Capture the cell that displays the provided text and extract its [x, y] central coordinate. 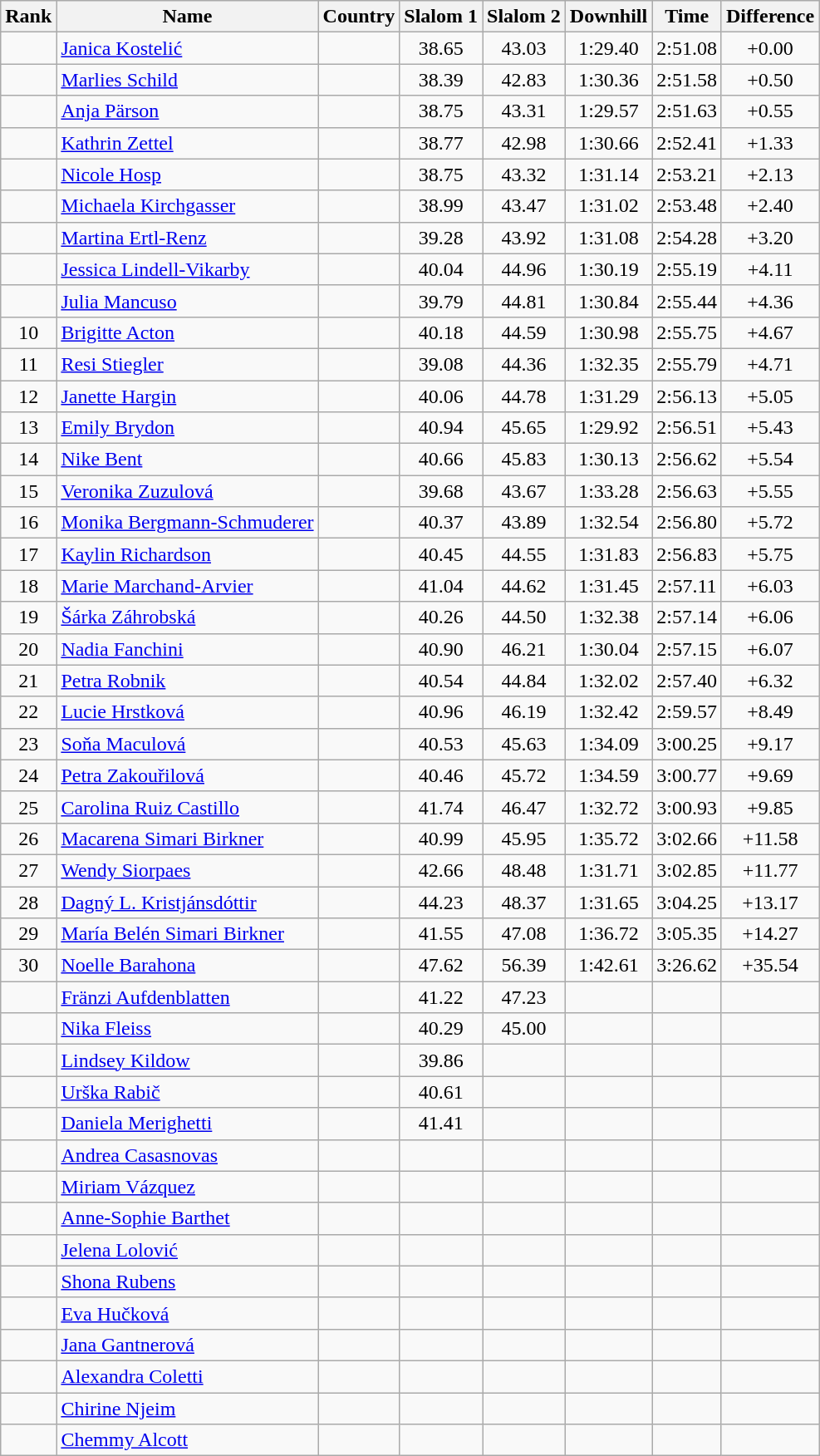
46.47 [524, 807]
44.81 [524, 301]
1:31.71 [608, 870]
3:00.77 [687, 775]
Nadia Fanchini [188, 649]
1:30.36 [608, 80]
1:30.19 [608, 269]
1:32.38 [608, 617]
2:57.15 [687, 649]
Kaylin Richardson [188, 554]
Downhill [608, 17]
+11.58 [769, 839]
1:42.61 [608, 966]
1:31.65 [608, 902]
Lindsey Kildow [188, 1060]
Anja Pärson [188, 111]
Alexandra Coletti [188, 1376]
Chirine Njeim [188, 1409]
+4.36 [769, 301]
Country [359, 17]
+5.75 [769, 554]
44.50 [524, 617]
Michaela Kirchgasser [188, 206]
27 [28, 870]
42.66 [441, 870]
41.74 [441, 807]
+5.05 [769, 396]
Dagný L. Kristjánsdóttir [188, 902]
1:32.35 [608, 364]
40.96 [441, 712]
1:35.72 [608, 839]
Chemmy Alcott [188, 1440]
+5.54 [769, 460]
40.04 [441, 269]
+0.55 [769, 111]
2:51.08 [687, 48]
44.23 [441, 902]
45.63 [524, 744]
43.32 [524, 175]
40.45 [441, 554]
2:53.48 [687, 206]
Macarena Simari Birkner [188, 839]
44.55 [524, 554]
Kathrin Zettel [188, 143]
43.67 [524, 491]
Martina Ertl-Renz [188, 238]
Nicole Hosp [188, 175]
38.39 [441, 80]
39.68 [441, 491]
+6.07 [769, 649]
Wendy Siorpaes [188, 870]
Monika Bergmann-Schmuderer [188, 523]
1:36.72 [608, 934]
1:31.29 [608, 396]
Nika Fleiss [188, 1029]
40.06 [441, 396]
22 [28, 712]
40.94 [441, 428]
45.65 [524, 428]
14 [28, 460]
30 [28, 966]
2:57.11 [687, 586]
+0.00 [769, 48]
1:32.42 [608, 712]
Janica Kostelić [188, 48]
40.29 [441, 1029]
+2.40 [769, 206]
Petra Zakouřilová [188, 775]
1:32.02 [608, 681]
Šárka Záhrobská [188, 617]
39.08 [441, 364]
+0.50 [769, 80]
+6.03 [769, 586]
3:04.25 [687, 902]
3:26.62 [687, 966]
1:30.13 [608, 460]
2:55.79 [687, 364]
Marie Marchand-Arvier [188, 586]
43.89 [524, 523]
Carolina Ruiz Castillo [188, 807]
Daniela Merighetti [188, 1124]
1:30.98 [608, 332]
Soňa Maculová [188, 744]
1:30.84 [608, 301]
2:59.57 [687, 712]
+14.27 [769, 934]
2:56.13 [687, 396]
Jelena Lolović [188, 1250]
43.92 [524, 238]
+11.77 [769, 870]
18 [28, 586]
+5.72 [769, 523]
38.77 [441, 143]
2:57.40 [687, 681]
38.99 [441, 206]
45.00 [524, 1029]
+6.32 [769, 681]
1:29.40 [608, 48]
1:33.28 [608, 491]
Emily Brydon [188, 428]
3:02.66 [687, 839]
56.39 [524, 966]
+6.06 [769, 617]
+8.49 [769, 712]
Shona Rubens [188, 1281]
40.46 [441, 775]
Brigitte Acton [188, 332]
39.79 [441, 301]
44.59 [524, 332]
19 [28, 617]
40.66 [441, 460]
+2.13 [769, 175]
Urška Rabič [188, 1092]
40.26 [441, 617]
3:00.25 [687, 744]
12 [28, 396]
11 [28, 364]
40.54 [441, 681]
44.96 [524, 269]
2:54.28 [687, 238]
47.08 [524, 934]
Difference [769, 17]
40.90 [441, 649]
Veronika Zuzulová [188, 491]
39.28 [441, 238]
2:56.80 [687, 523]
Jana Gantnerová [188, 1345]
42.83 [524, 80]
26 [28, 839]
1:29.92 [608, 428]
25 [28, 807]
23 [28, 744]
1:29.57 [608, 111]
3:05.35 [687, 934]
40.99 [441, 839]
3:02.85 [687, 870]
15 [28, 491]
44.78 [524, 396]
2:55.75 [687, 332]
29 [28, 934]
43.31 [524, 111]
1:32.72 [608, 807]
46.21 [524, 649]
+4.11 [769, 269]
Name [188, 17]
Nike Bent [188, 460]
2:56.62 [687, 460]
Noelle Barahona [188, 966]
16 [28, 523]
21 [28, 681]
45.95 [524, 839]
Jessica Lindell-Vikarby [188, 269]
44.36 [524, 364]
28 [28, 902]
44.62 [524, 586]
+3.20 [769, 238]
Miriam Vázquez [188, 1187]
Petra Robnik [188, 681]
Time [687, 17]
Andrea Casasnovas [188, 1155]
45.83 [524, 460]
1:31.08 [608, 238]
Rank [28, 17]
+5.43 [769, 428]
40.37 [441, 523]
Slalom 1 [441, 17]
1:31.45 [608, 586]
10 [28, 332]
2:55.19 [687, 269]
2:55.44 [687, 301]
Eva Hučková [188, 1313]
20 [28, 649]
2:56.63 [687, 491]
1:30.66 [608, 143]
39.86 [441, 1060]
40.53 [441, 744]
41.41 [441, 1124]
Fränzi Aufdenblatten [188, 997]
38.65 [441, 48]
Marlies Schild [188, 80]
47.62 [441, 966]
24 [28, 775]
1:32.54 [608, 523]
48.48 [524, 870]
1:31.83 [608, 554]
Julia Mancuso [188, 301]
María Belén Simari Birkner [188, 934]
43.03 [524, 48]
45.72 [524, 775]
2:52.41 [687, 143]
17 [28, 554]
13 [28, 428]
Janette Hargin [188, 396]
41.22 [441, 997]
3:00.93 [687, 807]
40.61 [441, 1092]
Lucie Hrstková [188, 712]
+4.71 [769, 364]
1:31.14 [608, 175]
+1.33 [769, 143]
+35.54 [769, 966]
40.18 [441, 332]
+5.55 [769, 491]
1:31.02 [608, 206]
2:57.14 [687, 617]
+9.69 [769, 775]
2:51.58 [687, 80]
+13.17 [769, 902]
+4.67 [769, 332]
Anne-Sophie Barthet [188, 1218]
Slalom 2 [524, 17]
41.55 [441, 934]
2:53.21 [687, 175]
1:34.09 [608, 744]
Resi Stiegler [188, 364]
48.37 [524, 902]
42.98 [524, 143]
43.47 [524, 206]
2:56.83 [687, 554]
46.19 [524, 712]
47.23 [524, 997]
2:51.63 [687, 111]
1:30.04 [608, 649]
44.84 [524, 681]
2:56.51 [687, 428]
+9.85 [769, 807]
+9.17 [769, 744]
1:34.59 [608, 775]
41.04 [441, 586]
